Identify which cell holds the provided text, then report its [x, y] central coordinate. 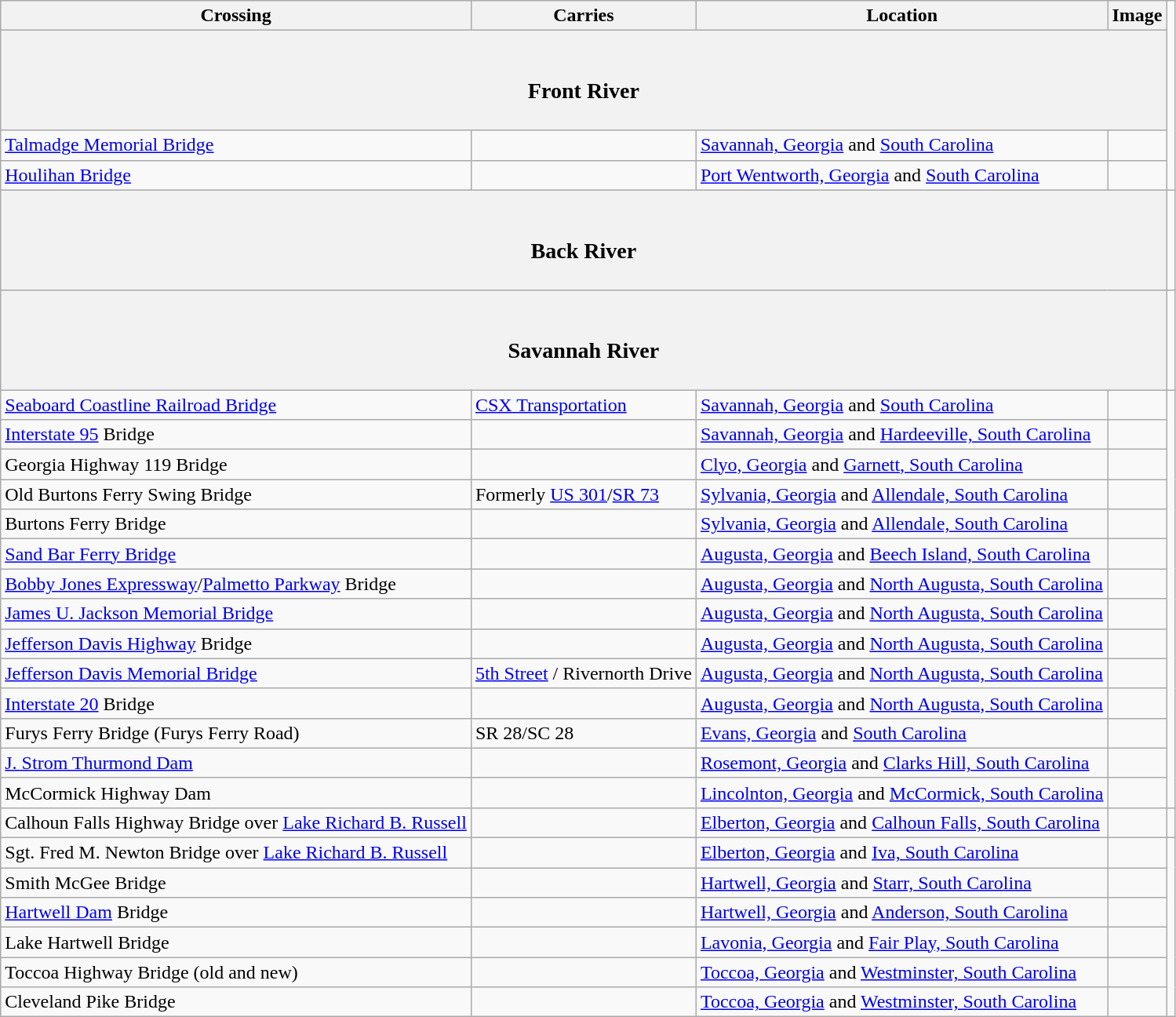
James U. Jackson Memorial Bridge [236, 614]
Lincolnton, Georgia and McCormick, South Carolina [902, 793]
Location [902, 16]
Rosemont, Georgia and Clarks Hill, South Carolina [902, 763]
Georgia Highway 119 Bridge [236, 465]
Old Burtons Ferry Swing Bridge [236, 494]
Formerly US 301/SR 73 [584, 494]
Cleveland Pike Bridge [236, 1002]
Furys Ferry Bridge (Furys Ferry Road) [236, 733]
Lavonia, Georgia and Fair Play, South Carolina [902, 942]
Crossing [236, 16]
Toccoa Highway Bridge (old and new) [236, 972]
J. Strom Thurmond Dam [236, 763]
Front River [584, 80]
Houlihan Bridge [236, 175]
Back River [584, 240]
Augusta, Georgia and Beech Island, South Carolina [902, 554]
Calhoun Falls Highway Bridge over Lake Richard B. Russell [236, 822]
Hartwell Dam Bridge [236, 913]
Seaboard Coastline Railroad Bridge [236, 405]
Savannah River [584, 339]
SR 28/SC 28 [584, 733]
Clyo, Georgia and Garnett, South Carolina [902, 465]
Carries [584, 16]
Interstate 20 Bridge [236, 703]
Bobby Jones Expressway/Palmetto Parkway Bridge [236, 584]
Jefferson Davis Highway Bridge [236, 643]
Jefferson Davis Memorial Bridge [236, 673]
Hartwell, Georgia and Starr, South Carolina [902, 883]
CSX Transportation [584, 405]
Sand Bar Ferry Bridge [236, 554]
Evans, Georgia and South Carolina [902, 733]
Lake Hartwell Bridge [236, 942]
5th Street / Rivernorth Drive [584, 673]
Hartwell, Georgia and Anderson, South Carolina [902, 913]
Savannah, Georgia and Hardeeville, South Carolina [902, 435]
Image [1138, 16]
Burtons Ferry Bridge [236, 524]
Smith McGee Bridge [236, 883]
McCormick Highway Dam [236, 793]
Port Wentworth, Georgia and South Carolina [902, 175]
Interstate 95 Bridge [236, 435]
Elberton, Georgia and Iva, South Carolina [902, 853]
Sgt. Fred M. Newton Bridge over Lake Richard B. Russell [236, 853]
Elberton, Georgia and Calhoun Falls, South Carolina [902, 822]
Talmadge Memorial Bridge [236, 145]
